Output the [X, Y] coordinate of the center of the cell containing the given text.  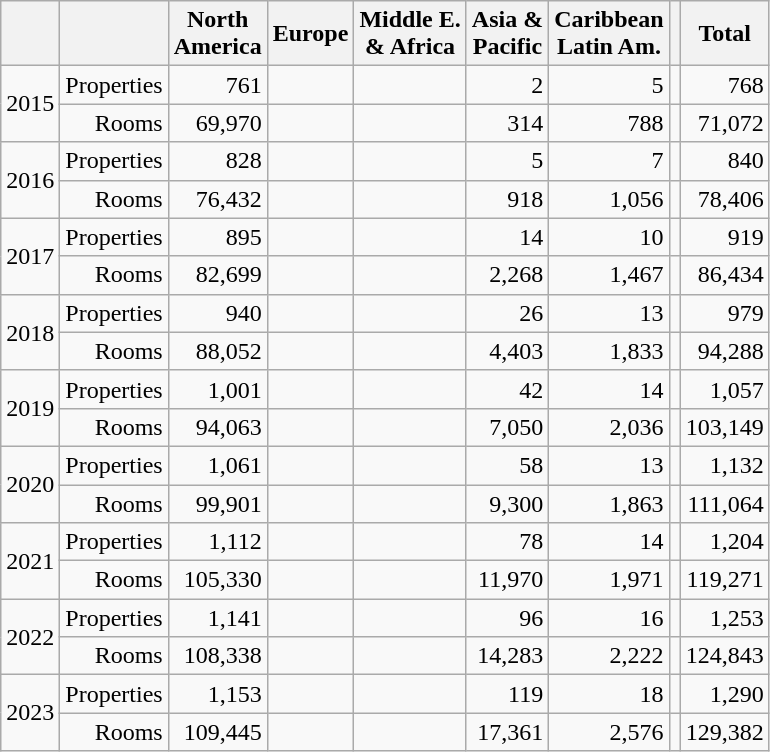
2022 [30, 637]
NorthAmerica [218, 34]
2021 [30, 561]
17,361 [507, 732]
1,153 [218, 694]
1,467 [609, 275]
2018 [30, 332]
18 [609, 694]
9,300 [507, 503]
1,253 [724, 618]
16 [609, 618]
76,432 [218, 199]
119,271 [724, 580]
86,434 [724, 275]
42 [507, 389]
940 [218, 313]
82,699 [218, 275]
71,072 [724, 123]
111,064 [724, 503]
26 [507, 313]
2016 [30, 180]
2 [507, 85]
7,050 [507, 427]
105,330 [218, 580]
788 [609, 123]
2023 [30, 713]
2017 [30, 256]
918 [507, 199]
1,112 [218, 542]
7 [609, 161]
109,445 [218, 732]
2020 [30, 484]
2019 [30, 408]
1,056 [609, 199]
124,843 [724, 656]
1,290 [724, 694]
1,061 [218, 465]
4,403 [507, 351]
119 [507, 694]
2,222 [609, 656]
Asia &Pacific [507, 34]
979 [724, 313]
2,268 [507, 275]
919 [724, 237]
1,132 [724, 465]
58 [507, 465]
69,970 [218, 123]
1,863 [609, 503]
314 [507, 123]
1,204 [724, 542]
895 [218, 237]
78,406 [724, 199]
1,833 [609, 351]
2015 [30, 104]
2,576 [609, 732]
CaribbeanLatin Am. [609, 34]
1,057 [724, 389]
Europe [310, 34]
103,149 [724, 427]
2,036 [609, 427]
108,338 [218, 656]
Middle E.& Africa [410, 34]
11,970 [507, 580]
10 [609, 237]
94,288 [724, 351]
1,001 [218, 389]
828 [218, 161]
Total [724, 34]
78 [507, 542]
94,063 [218, 427]
840 [724, 161]
768 [724, 85]
88,052 [218, 351]
1,971 [609, 580]
99,901 [218, 503]
761 [218, 85]
1,141 [218, 618]
129,382 [724, 732]
96 [507, 618]
14,283 [507, 656]
